Determine the [x, y] coordinate at the center of the cell enclosing the given text.  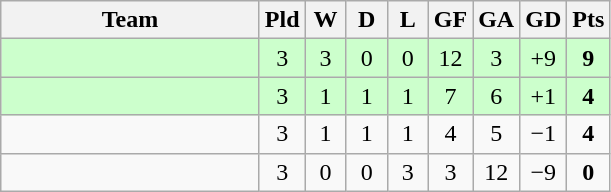
−9 [544, 172]
Pts [588, 20]
L [408, 20]
GD [544, 20]
W [326, 20]
GF [450, 20]
5 [496, 134]
7 [450, 96]
6 [496, 96]
D [366, 20]
+9 [544, 58]
−1 [544, 134]
GA [496, 20]
Pld [282, 20]
+1 [544, 96]
9 [588, 58]
Team [130, 20]
